Scan for the cell matching the given text and deliver its (X, Y) coordinate at center. 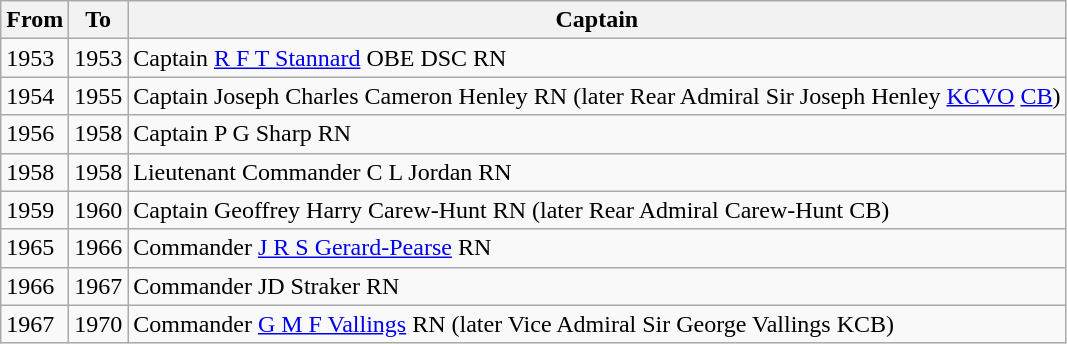
Captain R F T Stannard OBE DSC RN (597, 58)
Commander J R S Gerard-Pearse RN (597, 248)
From (35, 20)
1956 (35, 134)
Captain Geoffrey Harry Carew-Hunt RN (later Rear Admiral Carew-Hunt CB) (597, 210)
To (98, 20)
Lieutenant Commander C L Jordan RN (597, 172)
Captain (597, 20)
1954 (35, 96)
1965 (35, 248)
1955 (98, 96)
Commander JD Straker RN (597, 286)
Commander G M F Vallings RN (later Vice Admiral Sir George Vallings KCB) (597, 324)
Captain Joseph Charles Cameron Henley RN (later Rear Admiral Sir Joseph Henley KCVO CB) (597, 96)
1970 (98, 324)
1960 (98, 210)
Captain P G Sharp RN (597, 134)
1959 (35, 210)
